Output the [x, y] coordinate of the center of the cell containing the given text.  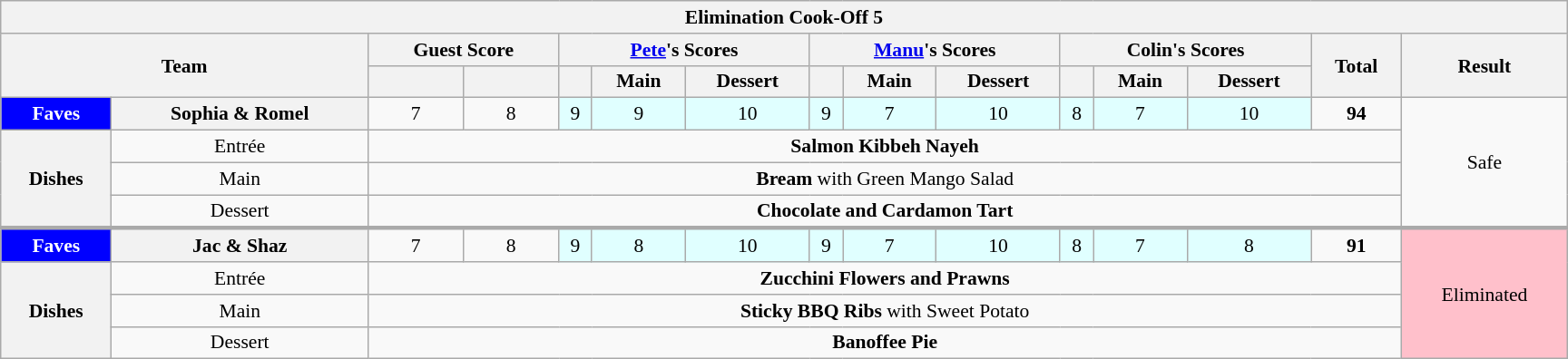
Pete's Scores [684, 50]
Result [1485, 65]
Guest Score [464, 50]
Sticky BBQ Ribs with Sweet Potato [886, 311]
Safe [1485, 163]
Chocolate and Cardamon Tart [886, 212]
Jac & Shaz [240, 245]
Salmon Kibbeh Nayeh [886, 147]
Total [1357, 65]
Banoffee Pie [886, 343]
Zucchini Flowers and Prawns [886, 278]
91 [1357, 245]
Bream with Green Mango Salad [886, 179]
Elimination Cook-Off 5 [784, 17]
Colin's Scores [1185, 50]
94 [1357, 114]
Sophia & Romel [240, 114]
Eliminated [1485, 294]
Team [185, 65]
Manu's Scores [935, 50]
